Find where the given text appears and provide that cell's center as (x, y) coordinate. 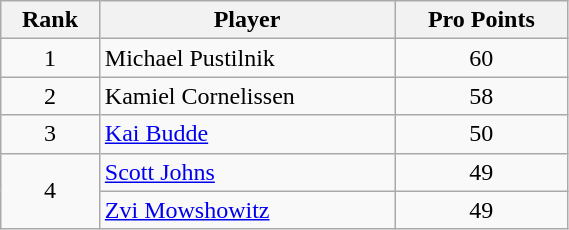
50 (482, 134)
Pro Points (482, 20)
1 (50, 58)
Kai Budde (246, 134)
60 (482, 58)
2 (50, 96)
Michael Pustilnik (246, 58)
3 (50, 134)
4 (50, 191)
Kamiel Cornelissen (246, 96)
Scott Johns (246, 172)
Player (246, 20)
Rank (50, 20)
58 (482, 96)
Zvi Mowshowitz (246, 210)
